Provide the (X, Y) coordinate of the cell's center where the given text is located.  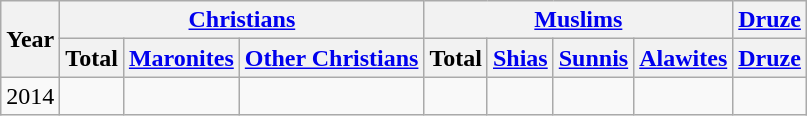
2014 (30, 96)
Muslims (578, 20)
Shias (520, 58)
Alawites (684, 58)
Christians (242, 20)
Sunnis (593, 58)
Year (30, 39)
Other Christians (332, 58)
Maronites (181, 58)
